Determine the (x, y) coordinate at the center of the cell enclosing the given text.  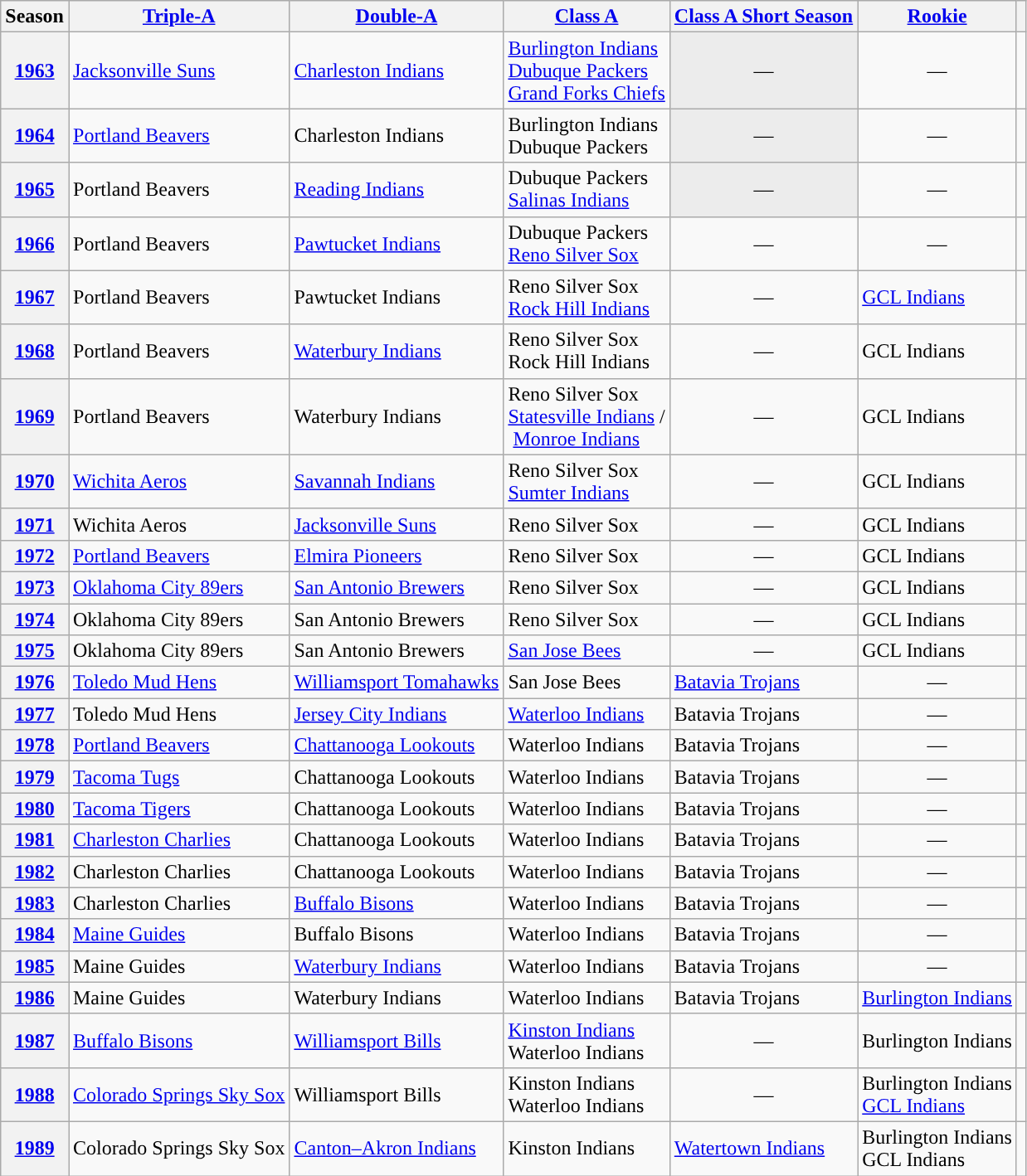
Tacoma Tigers (178, 809)
Elmira Pioneers (397, 556)
1989 (35, 1148)
1967 (35, 297)
Tacoma Tugs (178, 777)
Reno Silver SoxSumter Indians (587, 481)
1963 (35, 70)
1982 (35, 872)
1985 (35, 966)
1974 (35, 620)
Burlington IndiansDubuque Packers (587, 136)
1983 (35, 903)
1973 (35, 587)
Savannah Indians (397, 481)
1970 (35, 481)
Class A (587, 17)
1965 (35, 189)
1984 (35, 935)
Dubuque PackersReno Silver Sox (587, 244)
Jersey City Indians (397, 714)
1964 (35, 136)
1986 (35, 998)
Reading Indians (397, 189)
Burlington IndiansDubuque PackersGrand Forks Chiefs (587, 70)
1987 (35, 1040)
Double-A (397, 17)
1976 (35, 683)
1969 (35, 416)
Kinston Indians (587, 1148)
1966 (35, 244)
Class A Short Season (763, 17)
Dubuque PackersSalinas Indians (587, 189)
1975 (35, 651)
1979 (35, 777)
Season (35, 17)
Watertown Indians (763, 1148)
1968 (35, 352)
Triple-A (178, 17)
Williamsport Tomahawks (397, 683)
1981 (35, 840)
Canton–Akron Indians (397, 1148)
1978 (35, 746)
1977 (35, 714)
1988 (35, 1095)
1980 (35, 809)
Reno Silver SoxStatesville Indians / Monroe Indians (587, 416)
1971 (35, 524)
Rookie (937, 17)
1972 (35, 556)
